Identify which cell holds the provided text, then report its (x, y) central coordinate. 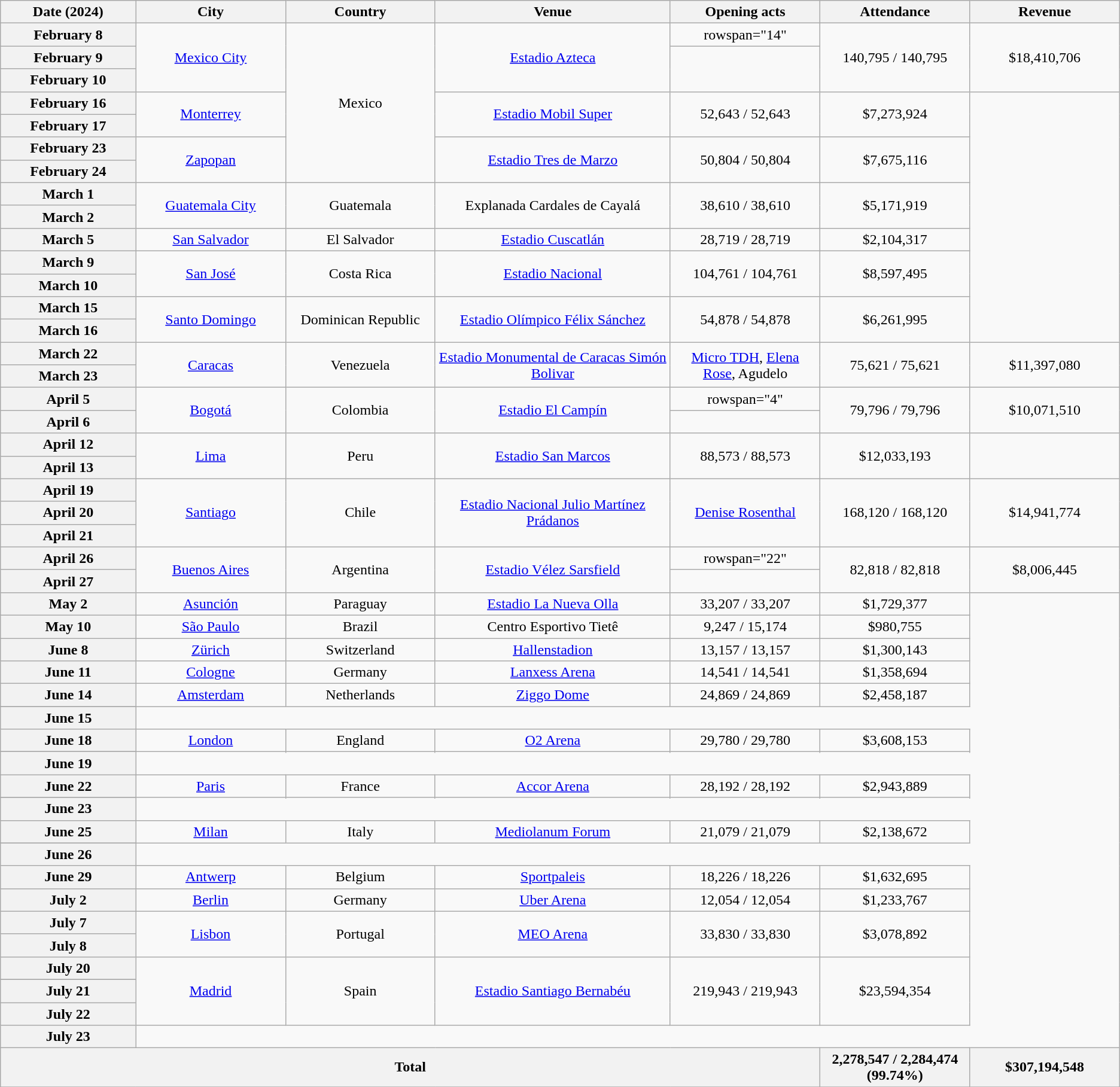
rowspan="14" (745, 35)
33,830 / 33,830 (745, 934)
Switzerland (360, 649)
$1,233,767 (895, 900)
Opening acts (745, 12)
June 8 (68, 649)
March 9 (68, 262)
Micro TDH, Elena Rose, Agudelo (745, 365)
Hallenstadion (553, 649)
June 19 (68, 763)
Venue (553, 12)
$1,358,694 (895, 672)
18,226 / 18,226 (745, 877)
Chile (360, 513)
$980,755 (895, 626)
Venezuela (360, 365)
Mexico (360, 103)
Total (410, 1067)
July 23 (68, 1037)
June 22 (68, 786)
$5,171,919 (895, 205)
February 23 (68, 148)
$8,006,445 (1045, 570)
April 13 (68, 467)
Lisbon (211, 934)
June 14 (68, 695)
Buenos Aires (211, 570)
MEO Arena (553, 934)
England (360, 741)
$10,071,510 (1045, 410)
Costa Rica (360, 273)
Denise Rosenthal (745, 513)
April 12 (68, 444)
Lima (211, 456)
75,621 / 75,621 (895, 365)
Estadio San Marcos (553, 456)
Caracas (211, 365)
March 15 (68, 308)
104,761 / 104,761 (745, 273)
Estadio Cuscatlán (553, 239)
Estadio El Campín (553, 410)
$1,632,695 (895, 877)
March 10 (68, 285)
$1,729,377 (895, 604)
Sportpaleis (553, 877)
Estadio Vélez Sarsfield (553, 570)
Estadio Santiago Bernabéu (553, 991)
28,719 / 28,719 (745, 239)
Peru (360, 456)
July 21 (68, 991)
Estadio Azteca (553, 57)
29,780 / 29,780 (745, 741)
12,054 / 12,054 (745, 900)
June 15 (68, 718)
July 7 (68, 922)
June 23 (68, 809)
Zapopan (211, 160)
March 22 (68, 354)
9,247 / 15,174 (745, 626)
Mexico City (211, 57)
Centro Esportivo Tietê (553, 626)
July 20 (68, 968)
Mediolanum Forum (553, 832)
$7,675,116 (895, 160)
El Salvador (360, 239)
$2,104,317 (895, 239)
Italy (360, 832)
Explanada Cardales de Cayalá (553, 205)
Ziggo Dome (553, 695)
Estadio Tres de Marzo (553, 160)
San José (211, 273)
July 22 (68, 1014)
52,643 / 52,643 (745, 114)
Paraguay (360, 604)
$14,941,774 (1045, 513)
March 16 (68, 331)
Portugal (360, 934)
April 26 (68, 558)
38,610 / 38,610 (745, 205)
21,079 / 21,079 (745, 832)
Spain (360, 991)
Colombia (360, 410)
April 21 (68, 535)
July 2 (68, 900)
Belgium (360, 877)
Guatemala (360, 205)
June 18 (68, 741)
June 29 (68, 877)
82,818 / 82,818 (895, 570)
$12,033,193 (895, 456)
June 25 (68, 832)
13,157 / 13,157 (745, 649)
Revenue (1045, 12)
February 8 (68, 35)
Madrid (211, 991)
São Paulo (211, 626)
Estadio Monumental de Caracas Simón Bolivar (553, 365)
$3,608,153 (895, 741)
March 1 (68, 194)
Uber Arena (553, 900)
$3,078,892 (895, 934)
February 24 (68, 171)
168,120 / 168,120 (895, 513)
February 9 (68, 57)
City (211, 12)
Santiago (211, 513)
April 27 (68, 581)
79,796 / 79,796 (895, 410)
July 8 (68, 945)
Asunción (211, 604)
Milan (211, 832)
February 16 (68, 103)
$11,397,080 (1045, 365)
140,795 / 140,795 (895, 57)
Antwerp (211, 877)
33,207 / 33,207 (745, 604)
Estadio Olímpico Félix Sánchez (553, 319)
Brazil (360, 626)
San Salvador (211, 239)
Guatemala City (211, 205)
France (360, 786)
24,869 / 24,869 (745, 695)
rowspan="4" (745, 399)
May 10 (68, 626)
June 26 (68, 854)
Amsterdam (211, 695)
May 2 (68, 604)
$2,138,672 (895, 832)
Estadio Nacional Julio Martínez Prádanos (553, 513)
March 2 (68, 217)
Berlin (211, 900)
March 5 (68, 239)
Accor Arena (553, 786)
219,943 / 219,943 (745, 991)
50,804 / 50,804 (745, 160)
O2 Arena (553, 741)
Dominican Republic (360, 319)
April 6 (68, 422)
Date (2024) (68, 12)
2,278,547 / 2,284,474 (99.74%) (895, 1067)
$18,410,706 (1045, 57)
Zürich (211, 649)
March 23 (68, 376)
$7,273,924 (895, 114)
rowspan="22" (745, 558)
Paris (211, 786)
Country (360, 12)
Cologne (211, 672)
Estadio Nacional (553, 273)
88,573 / 88,573 (745, 456)
Attendance (895, 12)
Estadio La Nueva Olla (553, 604)
February 17 (68, 126)
28,192 / 28,192 (745, 786)
$2,943,889 (895, 786)
Lanxess Arena (553, 672)
Bogotá (211, 410)
February 10 (68, 80)
14,541 / 14,541 (745, 672)
Netherlands (360, 695)
April 5 (68, 399)
Estadio Mobil Super (553, 114)
April 20 (68, 513)
London (211, 741)
April 19 (68, 490)
$2,458,187 (895, 695)
$23,594,354 (895, 991)
Santo Domingo (211, 319)
Argentina (360, 570)
Monterrey (211, 114)
$8,597,495 (895, 273)
$1,300,143 (895, 649)
June 11 (68, 672)
$307,194,548 (1045, 1067)
$6,261,995 (895, 319)
54,878 / 54,878 (745, 319)
